Locate the cell with the specified text and output its (X, Y) center coordinate. 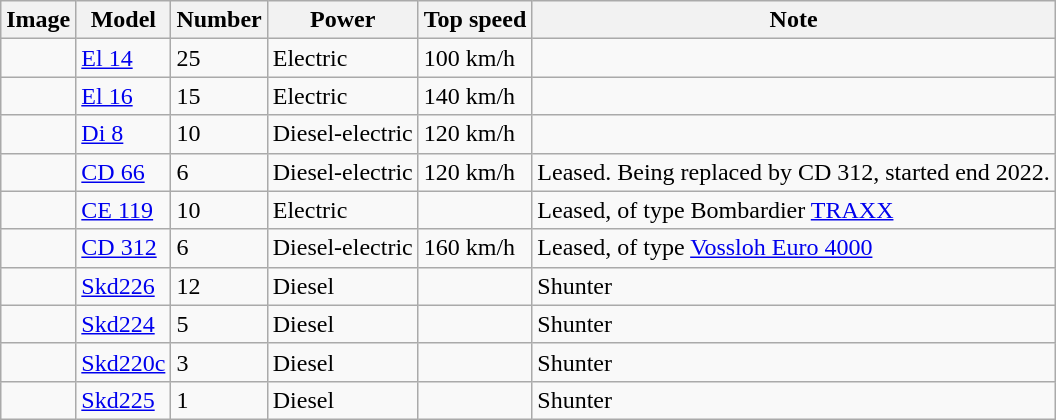
3 (219, 362)
140 km/h (475, 96)
Leased, of type Bombardier TRAXX (794, 210)
Di 8 (124, 134)
CD 312 (124, 248)
25 (219, 58)
Skd224 (124, 324)
Model (124, 20)
El 14 (124, 58)
Skd226 (124, 286)
Number (219, 20)
CE 119 (124, 210)
1 (219, 400)
CD 66 (124, 172)
12 (219, 286)
15 (219, 96)
Skd225 (124, 400)
160 km/h (475, 248)
Leased. Being replaced by CD 312, started end 2022. (794, 172)
Power (342, 20)
100 km/h (475, 58)
Note (794, 20)
Image (38, 20)
Skd220c (124, 362)
Top speed (475, 20)
El 16 (124, 96)
Leased, of type Vossloh Euro 4000 (794, 248)
5 (219, 324)
